Return the [x, y] coordinate for the center point of the cell that contains the specified text.  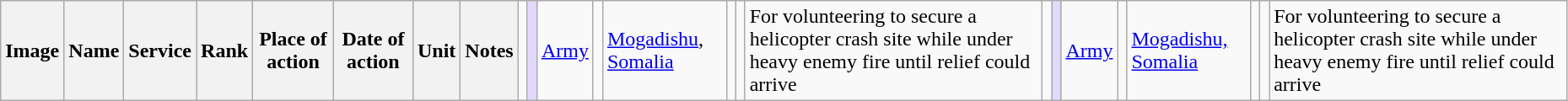
Unit [436, 50]
Image [32, 50]
Rank [224, 50]
Notes [489, 50]
Place of action [294, 50]
Name [94, 50]
Service [160, 50]
Date of action [373, 50]
